Capture the cell that displays the provided text and extract its (X, Y) central coordinate. 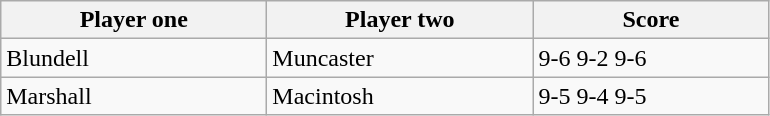
Player one (134, 20)
Blundell (134, 58)
9-6 9-2 9-6 (651, 58)
Macintosh (400, 96)
Marshall (134, 96)
Player two (400, 20)
Score (651, 20)
9-5 9-4 9-5 (651, 96)
Muncaster (400, 58)
